Return [x, y] of the center of cell containing provided text 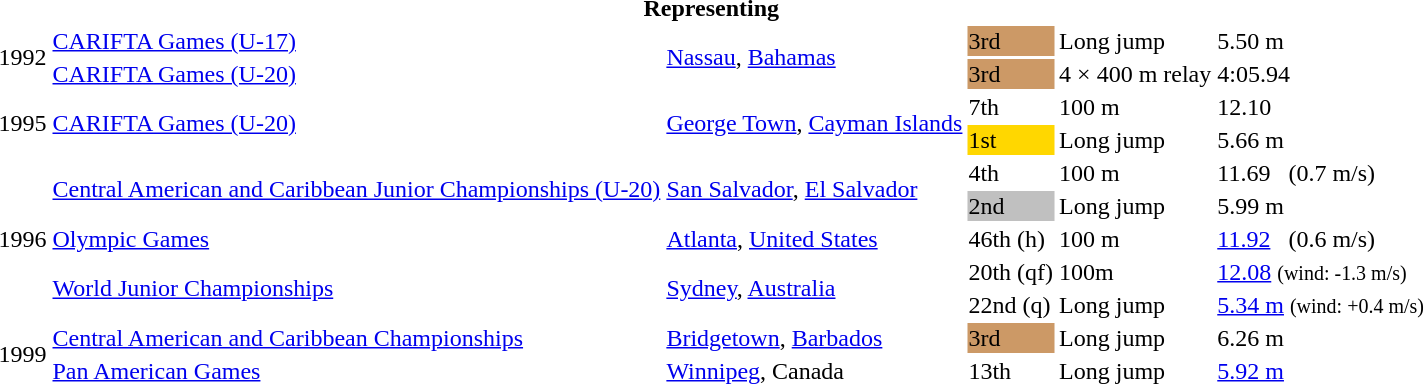
100m [1136, 272]
Sydney, Australia [814, 288]
San Salvador, El Salvador [814, 190]
4 × 400 m relay [1136, 74]
1st [1011, 140]
Nassau, Bahamas [814, 58]
7th [1011, 107]
Central American and Caribbean Championships [356, 338]
George Town, Cayman Islands [814, 124]
Bridgetown, Barbados [814, 338]
20th (qf) [1011, 272]
CARIFTA Games (U-17) [356, 41]
Olympic Games [356, 239]
46th (h) [1011, 239]
Atlanta, United States [814, 239]
4th [1011, 173]
22nd (q) [1011, 305]
Central American and Caribbean Junior Championships (U-20) [356, 190]
World Junior Championships [356, 288]
2nd [1011, 206]
